Capture the cell that displays the provided text and extract its (X, Y) central coordinate. 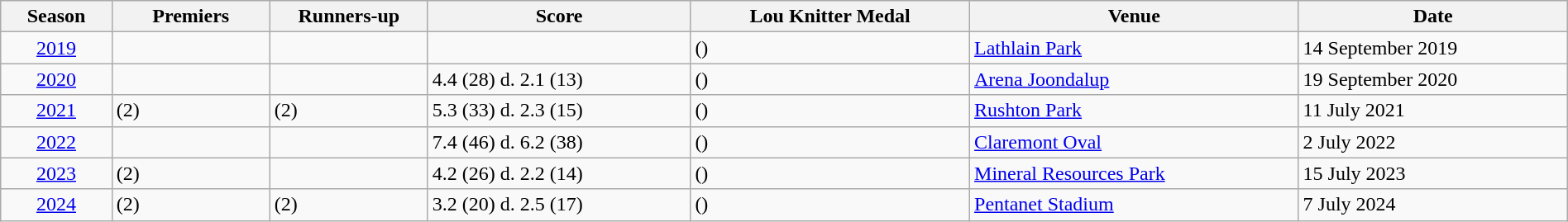
4.4 (28) d. 2.1 (13) (559, 79)
4.2 (26) d. 2.2 (14) (559, 173)
Premiers (190, 17)
Claremont Oval (1135, 142)
3.2 (20) d. 2.5 (17) (559, 205)
Mineral Resources Park (1135, 173)
2022 (56, 142)
14 September 2019 (1432, 48)
2019 (56, 48)
2024 (56, 205)
Pentanet Stadium (1135, 205)
Arena Joondalup (1135, 79)
Venue (1135, 17)
11 July 2021 (1432, 111)
Rushton Park (1135, 111)
19 September 2020 (1432, 79)
2021 (56, 111)
Date (1432, 17)
2023 (56, 173)
Lou Knitter Medal (830, 17)
Lathlain Park (1135, 48)
7.4 (46) d. 6.2 (38) (559, 142)
Runners-up (349, 17)
15 July 2023 (1432, 173)
2020 (56, 79)
7 July 2024 (1432, 205)
Season (56, 17)
Score (559, 17)
2 July 2022 (1432, 142)
5.3 (33) d. 2.3 (15) (559, 111)
